Extract the [X, Y] coordinate from the center of the cell holding the provided text.  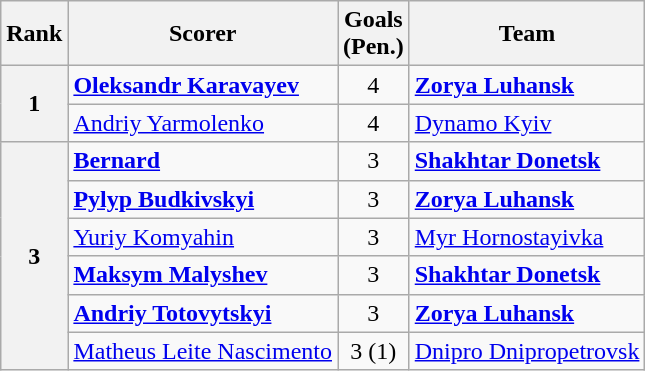
Myr Hornostayivka [527, 237]
Oleksandr Karavayev [203, 85]
Dnipro Dnipropetrovsk [527, 351]
1 [34, 104]
Dynamo Kyiv [527, 123]
Team [527, 34]
Andriy Yarmolenko [203, 123]
Andriy Totovytskyi [203, 313]
Goals(Pen.) [374, 34]
Pylyp Budkivskyi [203, 199]
Scorer [203, 34]
Matheus Leite Nascimento [203, 351]
Bernard [203, 161]
Rank [34, 34]
Yuriy Komyahin [203, 237]
Maksym Malyshev [203, 275]
3 (1) [374, 351]
